Return the [X, Y] coordinate for the center point of the cell that contains the specified text.  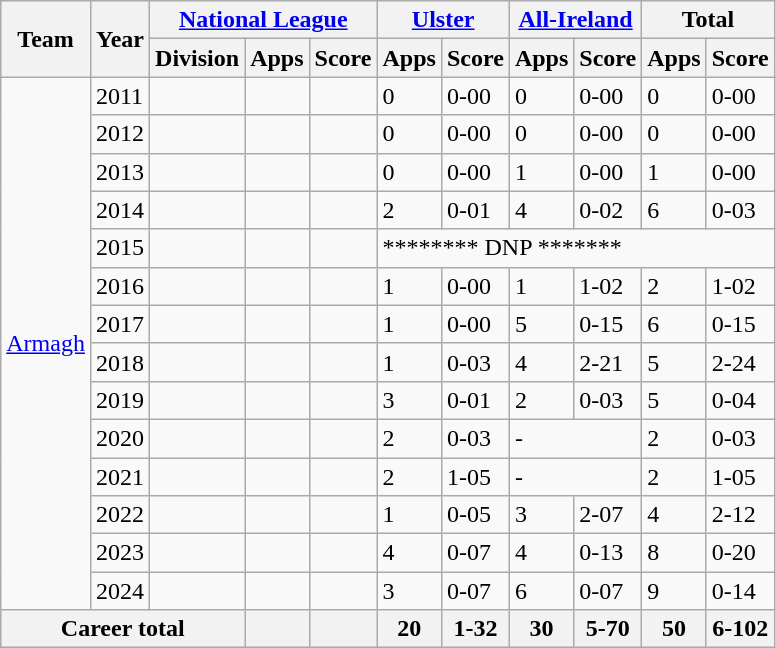
2023 [120, 553]
Year [120, 39]
0-04 [740, 400]
0-05 [475, 515]
2014 [120, 210]
2-21 [608, 362]
50 [674, 629]
2022 [120, 515]
National League [264, 20]
Career total [123, 629]
2024 [120, 591]
2013 [120, 172]
2015 [120, 248]
2021 [120, 477]
Ulster [443, 20]
6-102 [740, 629]
9 [674, 591]
Division [198, 58]
0-14 [740, 591]
2017 [120, 324]
Total [708, 20]
2016 [120, 286]
2018 [120, 362]
20 [409, 629]
2-24 [740, 362]
2-07 [608, 515]
Armagh [46, 344]
0-20 [740, 553]
30 [541, 629]
5-70 [608, 629]
1-32 [475, 629]
2-12 [740, 515]
2020 [120, 438]
8 [674, 553]
0-02 [608, 210]
2019 [120, 400]
2011 [120, 96]
All-Ireland [575, 20]
0-13 [608, 553]
******** DNP ******* [576, 248]
2012 [120, 134]
Team [46, 39]
